Output the [X, Y] coordinate of the center of the cell containing the given text.  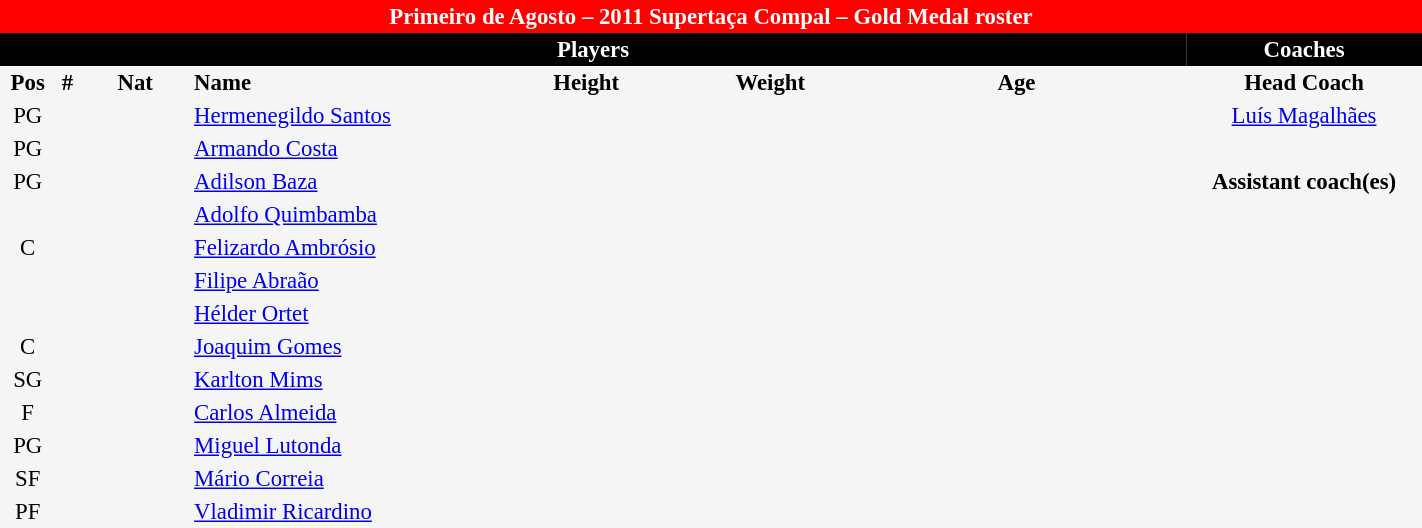
Joaquim Gomes [335, 346]
Vladimir Ricardino [335, 512]
Assistant coach(es) [1304, 182]
SF [28, 478]
Miguel Lutonda [335, 446]
PF [28, 512]
F [28, 412]
SG [28, 380]
Players [593, 50]
Weight [770, 82]
# [67, 82]
Nat [135, 82]
Head Coach [1304, 82]
Filipe Abraão [335, 280]
Primeiro de Agosto – 2011 Supertaça Compal – Gold Medal roster [711, 16]
Luís Magalhães [1304, 116]
Height [586, 82]
Armando Costa [335, 148]
Mário Correia [335, 478]
Name [335, 82]
Coaches [1304, 50]
Carlos Almeida [335, 412]
Karlton Mims [335, 380]
Hermenegildo Santos [335, 116]
Adilson Baza [335, 182]
Hélder Ortet [335, 314]
Felizardo Ambrósio [335, 248]
Adolfo Quimbamba [335, 214]
Pos [28, 82]
Age [1016, 82]
